Search for the cell housing the specified text and yield its (X, Y) center coordinate. 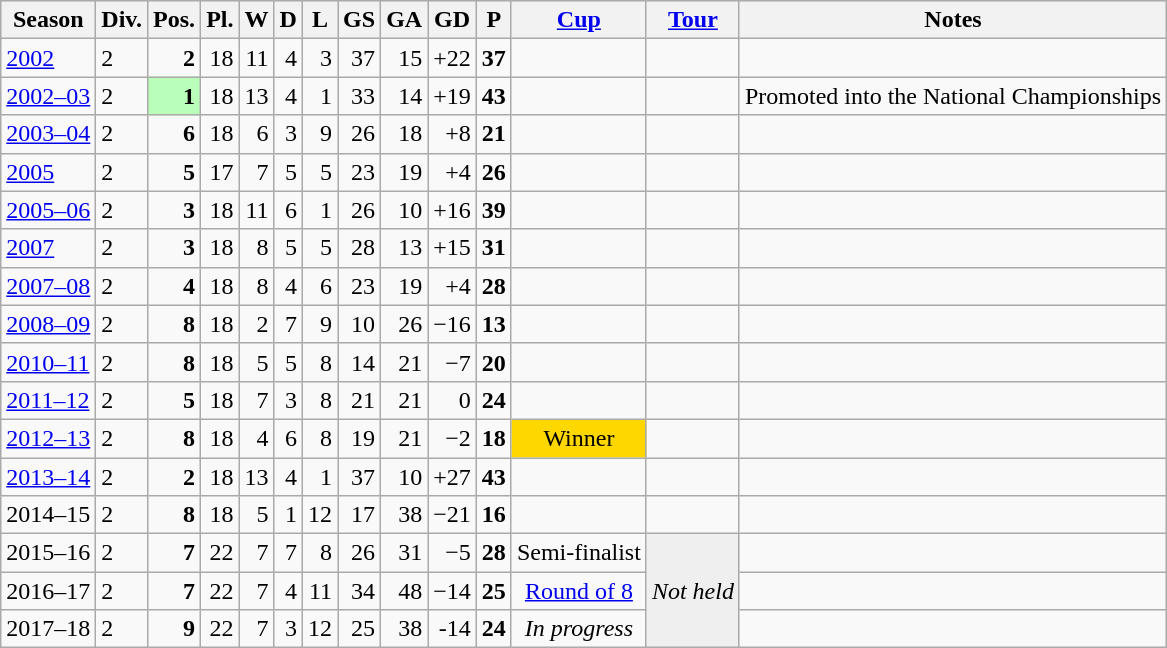
Winner (578, 438)
2013–14 (48, 477)
0 (452, 400)
+16 (452, 210)
+19 (452, 96)
P (494, 20)
Pos. (174, 20)
GD (452, 20)
15 (404, 58)
2014–15 (48, 515)
−16 (452, 324)
Round of 8 (578, 591)
Pl. (220, 20)
34 (360, 591)
Div. (122, 20)
Promoted into the National Championships (952, 96)
2008–09 (48, 324)
39 (494, 210)
−21 (452, 515)
-14 (452, 629)
48 (404, 591)
2002–03 (48, 96)
−5 (452, 553)
20 (494, 362)
Semi-finalist (578, 553)
GS (360, 20)
2010–11 (48, 362)
+15 (452, 248)
2002 (48, 58)
2003–04 (48, 134)
33 (360, 96)
GA (404, 20)
+8 (452, 134)
Not held (692, 591)
−14 (452, 591)
2017–18 (48, 629)
2005–06 (48, 210)
Season (48, 20)
D (288, 20)
−7 (452, 362)
−2 (452, 438)
2011–12 (48, 400)
+22 (452, 58)
2016–17 (48, 591)
W (256, 20)
+27 (452, 477)
2007–08 (48, 286)
16 (494, 515)
Tour (692, 20)
Notes (952, 20)
2012–13 (48, 438)
Cup (578, 20)
In progress (578, 629)
L (320, 20)
2007 (48, 248)
2015–16 (48, 553)
2005 (48, 172)
